Capture the cell that displays the provided text and extract its (X, Y) central coordinate. 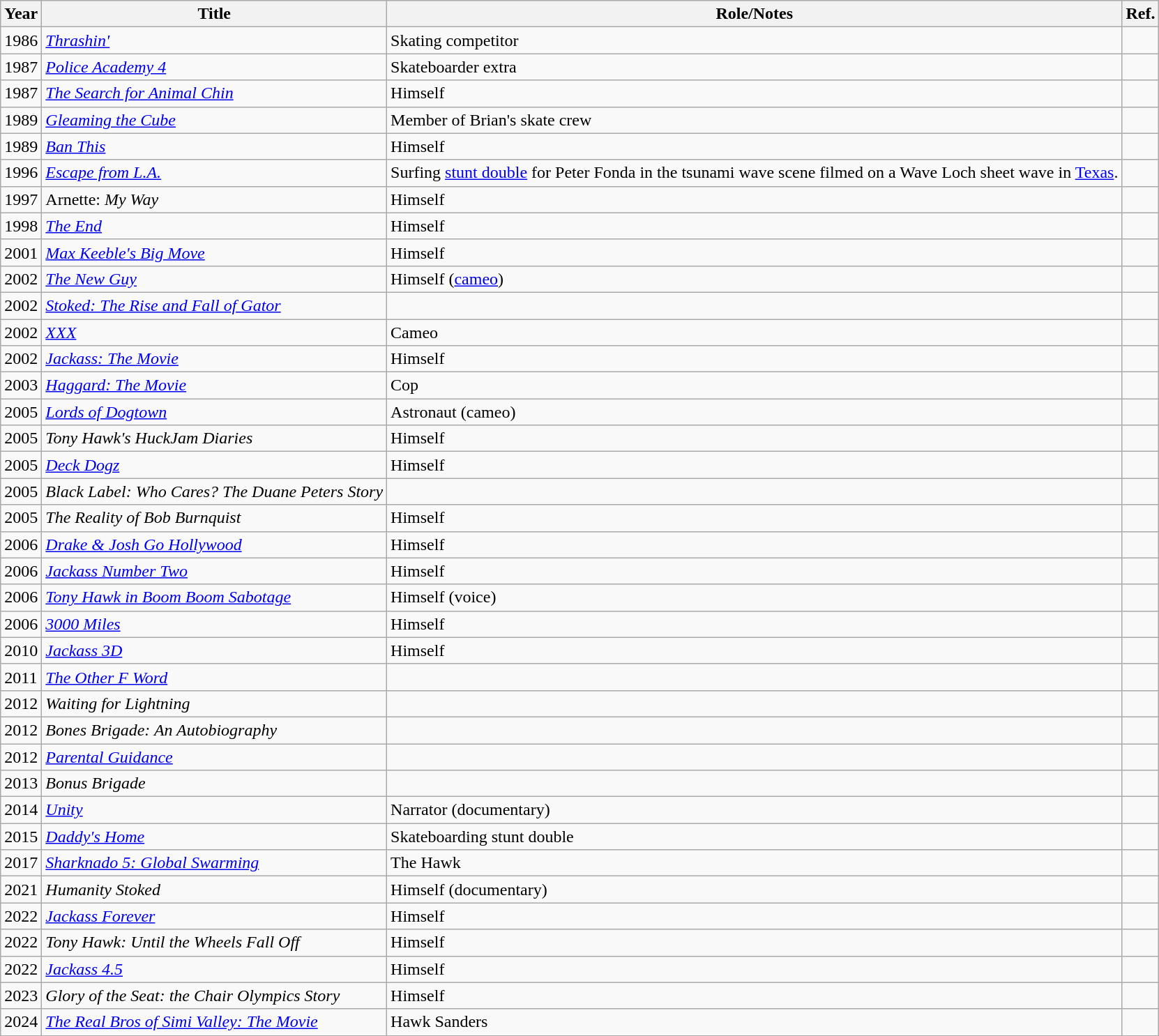
1986 (21, 40)
Bones Brigade: An Autobiography (215, 730)
1998 (21, 226)
Ban This (215, 146)
The Search for Animal Chin (215, 93)
Role/Notes (755, 14)
Waiting for Lightning (215, 703)
2003 (21, 386)
Black Label: Who Cares? The Duane Peters Story (215, 492)
Max Keeble's Big Move (215, 252)
2021 (21, 890)
Narrator (documentary) (755, 810)
XXX (215, 333)
Daddy's Home (215, 837)
The Hawk (755, 863)
2014 (21, 810)
The Real Bros of Simi Valley: The Movie (215, 1022)
1996 (21, 173)
Glory of the Seat: the Chair Olympics Story (215, 996)
Jackass 3D (215, 650)
2023 (21, 996)
2024 (21, 1022)
Lords of Dogtown (215, 412)
Surfing stunt double for Peter Fonda in the tsunami wave scene filmed on a Wave Loch sheet wave in Texas. (755, 173)
Stoked: The Rise and Fall of Gator (215, 305)
2017 (21, 863)
1997 (21, 199)
3000 Miles (215, 624)
2001 (21, 252)
Gleaming the Cube (215, 120)
2011 (21, 677)
Jackass Number Two (215, 571)
Humanity Stoked (215, 890)
2010 (21, 650)
2015 (21, 837)
Year (21, 14)
Skating competitor (755, 40)
2013 (21, 784)
The New Guy (215, 279)
Escape from L.A. (215, 173)
Arnette: My Way (215, 199)
Sharknado 5: Global Swarming (215, 863)
Haggard: The Movie (215, 386)
Hawk Sanders (755, 1022)
Cameo (755, 333)
Tony Hawk in Boom Boom Sabotage (215, 597)
Deck Dogz (215, 465)
Title (215, 14)
Skateboarder extra (755, 67)
Bonus Brigade (215, 784)
Parental Guidance (215, 756)
Ref. (1141, 14)
Drake & Josh Go Hollywood (215, 544)
Jackass: The Movie (215, 359)
Police Academy 4 (215, 67)
Tony Hawk's HuckJam Diaries (215, 439)
Thrashin' (215, 40)
Skateboarding stunt double (755, 837)
Cop (755, 386)
Jackass Forever (215, 916)
Himself (voice) (755, 597)
Member of Brian's skate crew (755, 120)
Unity (215, 810)
Himself (documentary) (755, 890)
Astronaut (cameo) (755, 412)
The End (215, 226)
Tony Hawk: Until the Wheels Fall Off (215, 943)
Himself (cameo) (755, 279)
The Other F Word (215, 677)
Jackass 4.5 (215, 969)
The Reality of Bob Burnquist (215, 518)
